Return the (x, y) coordinate for the center point of the cell that contains the specified text.  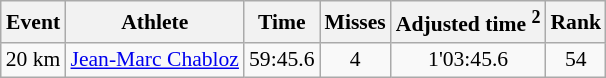
Athlete (154, 22)
Event (34, 22)
Misses (356, 22)
1'03:45.6 (468, 60)
59:45.6 (282, 60)
Adjusted time 2 (468, 22)
Rank (576, 22)
Jean-Marc Chabloz (154, 60)
54 (576, 60)
20 km (34, 60)
Time (282, 22)
4 (356, 60)
